For the text-containing cell, return its midpoint in (x, y) coordinate format. 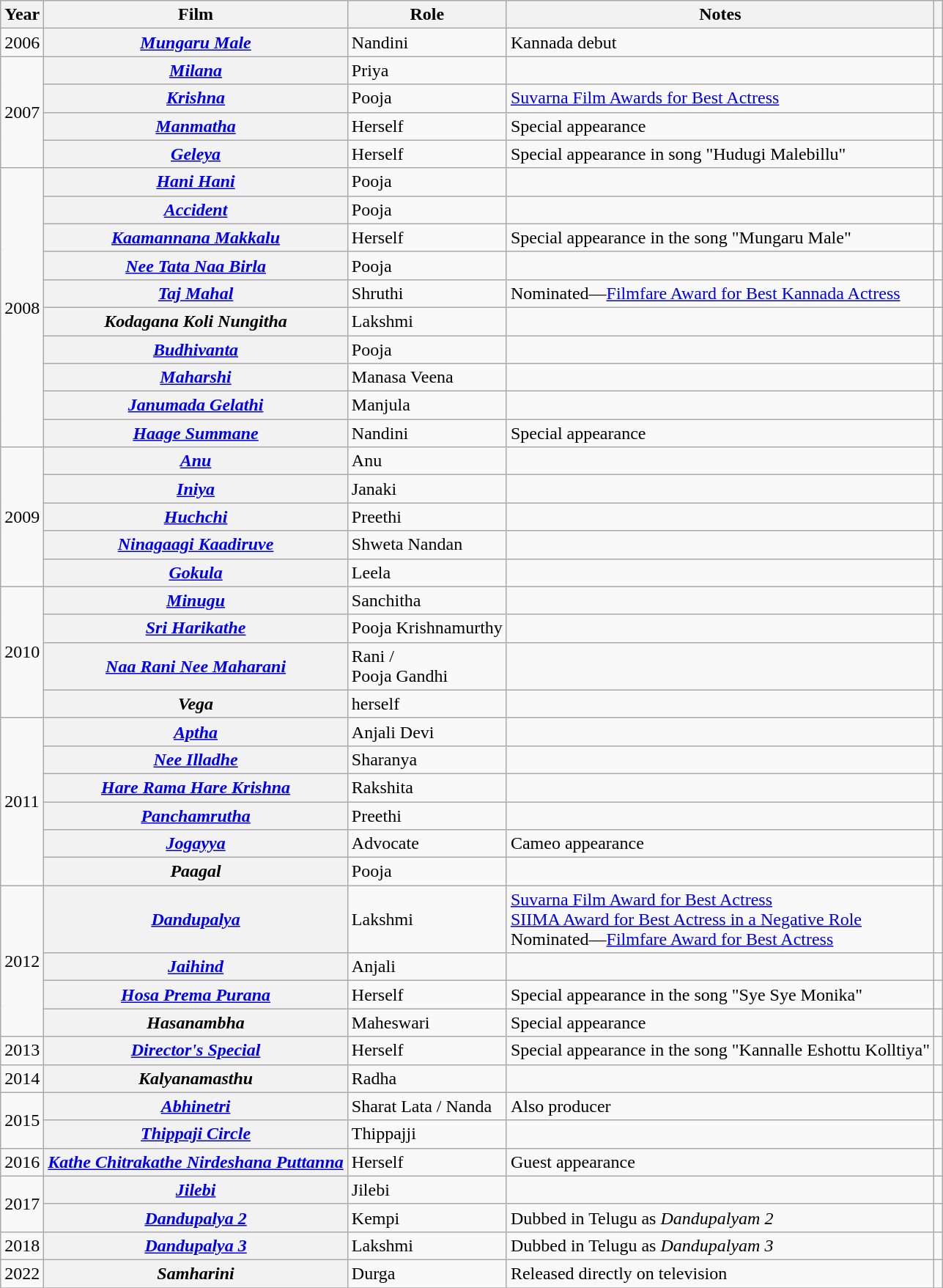
Taj Mahal (196, 293)
2010 (22, 652)
Accident (196, 210)
Hasanambha (196, 1023)
Sri Harikathe (196, 628)
Dandupalya (196, 919)
Hani Hani (196, 182)
Anjali (426, 967)
Leela (426, 573)
Kannada debut (720, 43)
Rakshita (426, 787)
Gokula (196, 573)
Priya (426, 70)
Kodagana Koli Nungitha (196, 321)
Vega (196, 704)
Manasa Veena (426, 378)
Janumada Gelathi (196, 405)
Manjula (426, 405)
Radha (426, 1078)
Thippaji Circle (196, 1134)
Maheswari (426, 1023)
Anjali Devi (426, 732)
herself (426, 704)
2017 (22, 1204)
Samharini (196, 1273)
Jaihind (196, 967)
2008 (22, 308)
Notes (720, 15)
Suvarna Film Awards for Best Actress (720, 98)
Sharat Lata / Nanda (426, 1106)
Director's Special (196, 1050)
Hare Rama Hare Krishna (196, 787)
Suvarna Film Award for Best ActressSIIMA Award for Best Actress in a Negative RoleNominated—Filmfare Award for Best Actress (720, 919)
Manmatha (196, 126)
Huchchi (196, 517)
2014 (22, 1078)
Nominated—Filmfare Award for Best Kannada Actress (720, 293)
Aptha (196, 732)
Sanchitha (426, 600)
2015 (22, 1120)
Haage Summane (196, 433)
Kalyanamasthu (196, 1078)
Nee Tata Naa Birla (196, 265)
Geleya (196, 154)
Jogayya (196, 844)
Ninagaagi Kaadiruve (196, 545)
2012 (22, 961)
Pooja Krishnamurthy (426, 628)
Budhivanta (196, 350)
2006 (22, 43)
2011 (22, 801)
Nee Illadhe (196, 759)
Sharanya (426, 759)
Maharshi (196, 378)
Kempi (426, 1218)
Mungaru Male (196, 43)
2007 (22, 112)
Role (426, 15)
2009 (22, 517)
Janaki (426, 489)
Kathe Chitrakathe Nirdeshana Puttanna (196, 1162)
Special appearance in the song "Mungaru Male" (720, 238)
Abhinetri (196, 1106)
Dubbed in Telugu as Dandupalyam 3 (720, 1245)
Naa Rani Nee Maharani (196, 666)
Film (196, 15)
Advocate (426, 844)
Durga (426, 1273)
Released directly on television (720, 1273)
Shweta Nandan (426, 545)
Paagal (196, 872)
Cameo appearance (720, 844)
Milana (196, 70)
Dandupalya 3 (196, 1245)
Hosa Prema Purana (196, 995)
2013 (22, 1050)
Panchamrutha (196, 816)
Guest appearance (720, 1162)
2022 (22, 1273)
Iniya (196, 489)
Thippajji (426, 1134)
Rani /Pooja Gandhi (426, 666)
Minugu (196, 600)
2016 (22, 1162)
Special appearance in song "Hudugi Malebillu" (720, 154)
Kaamannana Makkalu (196, 238)
Krishna (196, 98)
2018 (22, 1245)
Special appearance in the song "Sye Sye Monika" (720, 995)
Also producer (720, 1106)
Dubbed in Telugu as Dandupalyam 2 (720, 1218)
Shruthi (426, 293)
Special appearance in the song "Kannalle Eshottu Kolltiya" (720, 1050)
Dandupalya 2 (196, 1218)
Year (22, 15)
